Search for the cell housing the specified text and yield its (x, y) center coordinate. 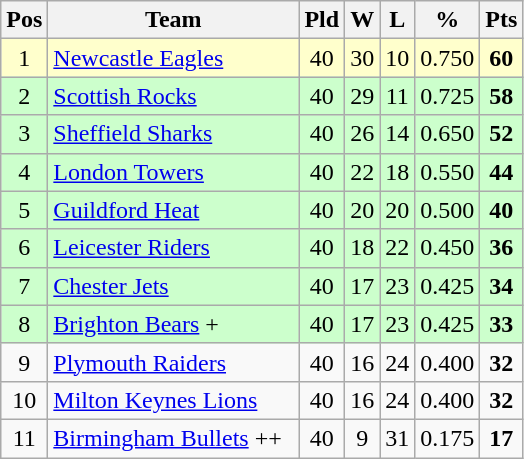
Birmingham Bullets ++ (174, 438)
0.175 (448, 438)
31 (398, 438)
0.500 (448, 210)
36 (502, 248)
29 (362, 96)
34 (502, 286)
3 (24, 134)
Newcastle Eagles (174, 58)
5 (24, 210)
% (448, 20)
0.550 (448, 172)
Milton Keynes Lions (174, 400)
Plymouth Raiders (174, 362)
52 (502, 134)
Brighton Bears + (174, 324)
8 (24, 324)
30 (362, 58)
Pos (24, 20)
6 (24, 248)
14 (398, 134)
L (398, 20)
1 (24, 58)
Scottish Rocks (174, 96)
Leicester Riders (174, 248)
Pts (502, 20)
0.650 (448, 134)
0.750 (448, 58)
W (362, 20)
London Towers (174, 172)
26 (362, 134)
4 (24, 172)
7 (24, 286)
Pld (322, 20)
Sheffield Sharks (174, 134)
58 (502, 96)
60 (502, 58)
44 (502, 172)
Chester Jets (174, 286)
33 (502, 324)
0.450 (448, 248)
Team (174, 20)
2 (24, 96)
0.725 (448, 96)
Guildford Heat (174, 210)
